Identify which cell holds the provided text, then report its (x, y) central coordinate. 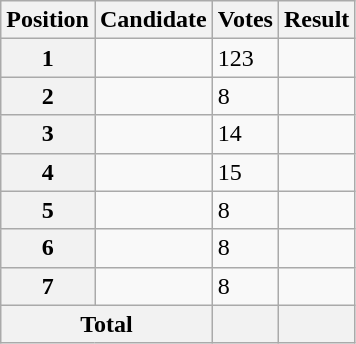
3 (48, 134)
123 (245, 58)
Position (48, 20)
Votes (245, 20)
1 (48, 58)
Result (316, 20)
2 (48, 96)
6 (48, 248)
14 (245, 134)
Candidate (153, 20)
Total (107, 324)
15 (245, 172)
4 (48, 172)
5 (48, 210)
7 (48, 286)
